From the cell containing the given text, extract its center point as (X, Y) coordinate. 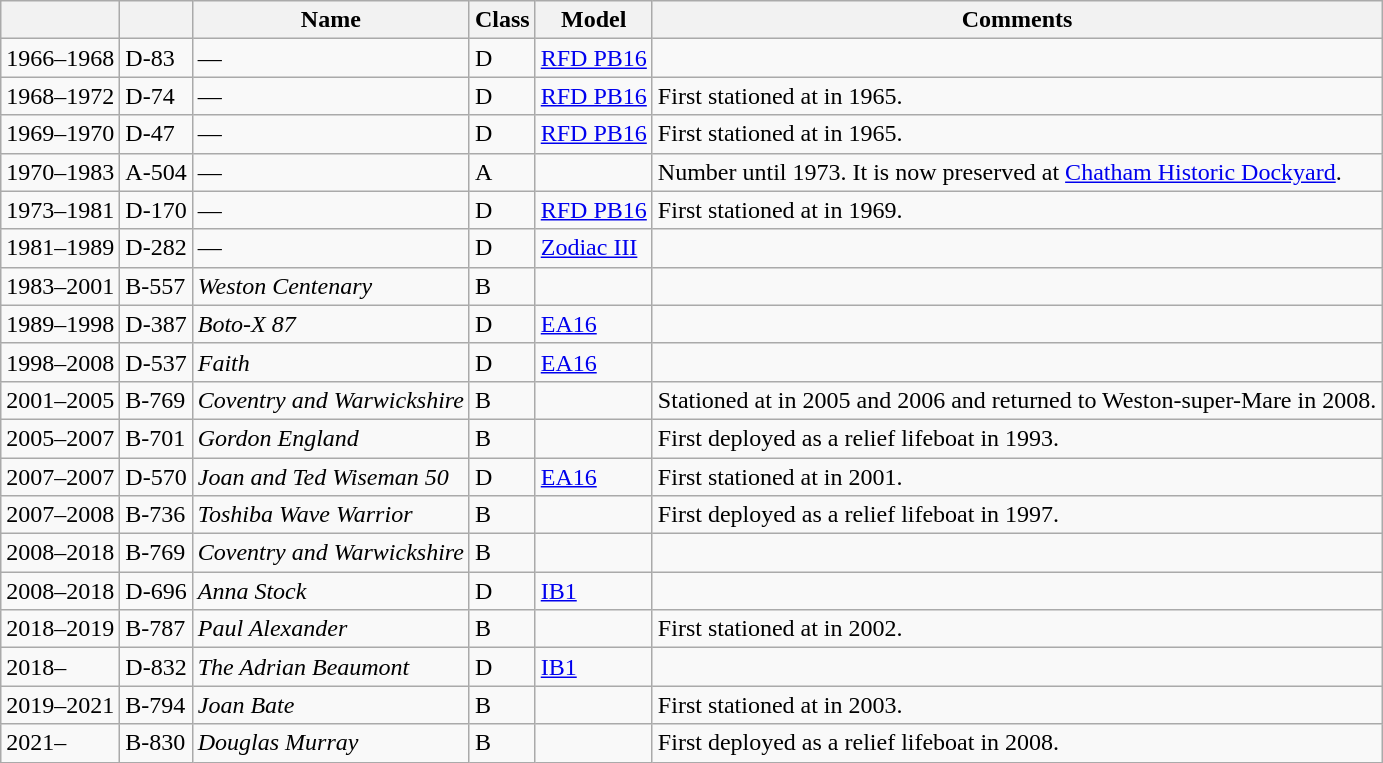
Stationed at in 2005 and 2006 and returned to Weston-super-Mare in 2008. (1016, 400)
2001–2005 (60, 400)
1966–1968 (60, 58)
First deployed as a relief lifeboat in 1997. (1016, 515)
Joan Bate (330, 705)
2018– (60, 667)
2007–2008 (60, 515)
1981–1989 (60, 248)
Joan and Ted Wiseman 50 (330, 477)
First stationed at in 1969. (1016, 210)
B-794 (156, 705)
1998–2008 (60, 362)
1973–1981 (60, 210)
2019–2021 (60, 705)
First deployed as a relief lifeboat in 1993. (1016, 438)
2005–2007 (60, 438)
B-701 (156, 438)
D-537 (156, 362)
First deployed as a relief lifeboat in 2008. (1016, 743)
First stationed at in 2003. (1016, 705)
Toshiba Wave Warrior (330, 515)
D-387 (156, 324)
Faith (330, 362)
D-170 (156, 210)
B-557 (156, 286)
D-83 (156, 58)
1968–1972 (60, 96)
2007–2007 (60, 477)
Anna Stock (330, 591)
Name (330, 20)
Douglas Murray (330, 743)
Comments (1016, 20)
2021– (60, 743)
Model (594, 20)
Gordon England (330, 438)
2018–2019 (60, 629)
D-74 (156, 96)
Paul Alexander (330, 629)
B-830 (156, 743)
D-47 (156, 134)
1989–1998 (60, 324)
Zodiac III (594, 248)
Number until 1973. It is now preserved at Chatham Historic Dockyard. (1016, 172)
A (502, 172)
D-282 (156, 248)
Class (502, 20)
D-570 (156, 477)
1969–1970 (60, 134)
Weston Centenary (330, 286)
Boto-X 87 (330, 324)
A-504 (156, 172)
B-787 (156, 629)
D-696 (156, 591)
First stationed at in 2002. (1016, 629)
1970–1983 (60, 172)
B-736 (156, 515)
First stationed at in 2001. (1016, 477)
1983–2001 (60, 286)
D-832 (156, 667)
The Adrian Beaumont (330, 667)
